Identify which cell holds the provided text, then report its [x, y] central coordinate. 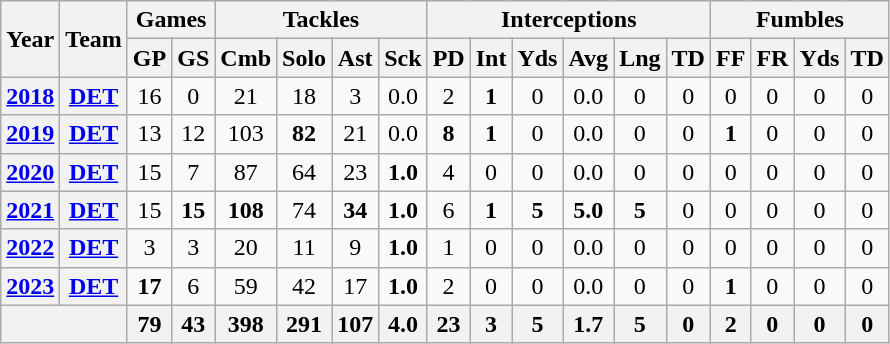
42 [304, 286]
64 [304, 172]
Games [170, 20]
20 [246, 248]
FR [772, 58]
82 [304, 134]
398 [246, 324]
16 [149, 96]
Year [30, 39]
107 [356, 324]
108 [246, 210]
1.7 [588, 324]
4.0 [403, 324]
2022 [30, 248]
12 [194, 134]
103 [246, 134]
13 [149, 134]
74 [304, 210]
Int [491, 58]
79 [149, 324]
9 [356, 248]
GP [149, 58]
Tackles [321, 20]
Lng [640, 58]
Ast [356, 58]
5.0 [588, 210]
Sck [403, 58]
4 [448, 172]
2020 [30, 172]
2019 [30, 134]
Team [94, 39]
Cmb [246, 58]
87 [246, 172]
Avg [588, 58]
18 [304, 96]
59 [246, 286]
34 [356, 210]
Interceptions [568, 20]
PD [448, 58]
Fumbles [800, 20]
Solo [304, 58]
FF [730, 58]
43 [194, 324]
2021 [30, 210]
8 [448, 134]
7 [194, 172]
2023 [30, 286]
11 [304, 248]
291 [304, 324]
GS [194, 58]
2018 [30, 96]
